Output the (x, y) coordinate of the center of the cell containing the given text.  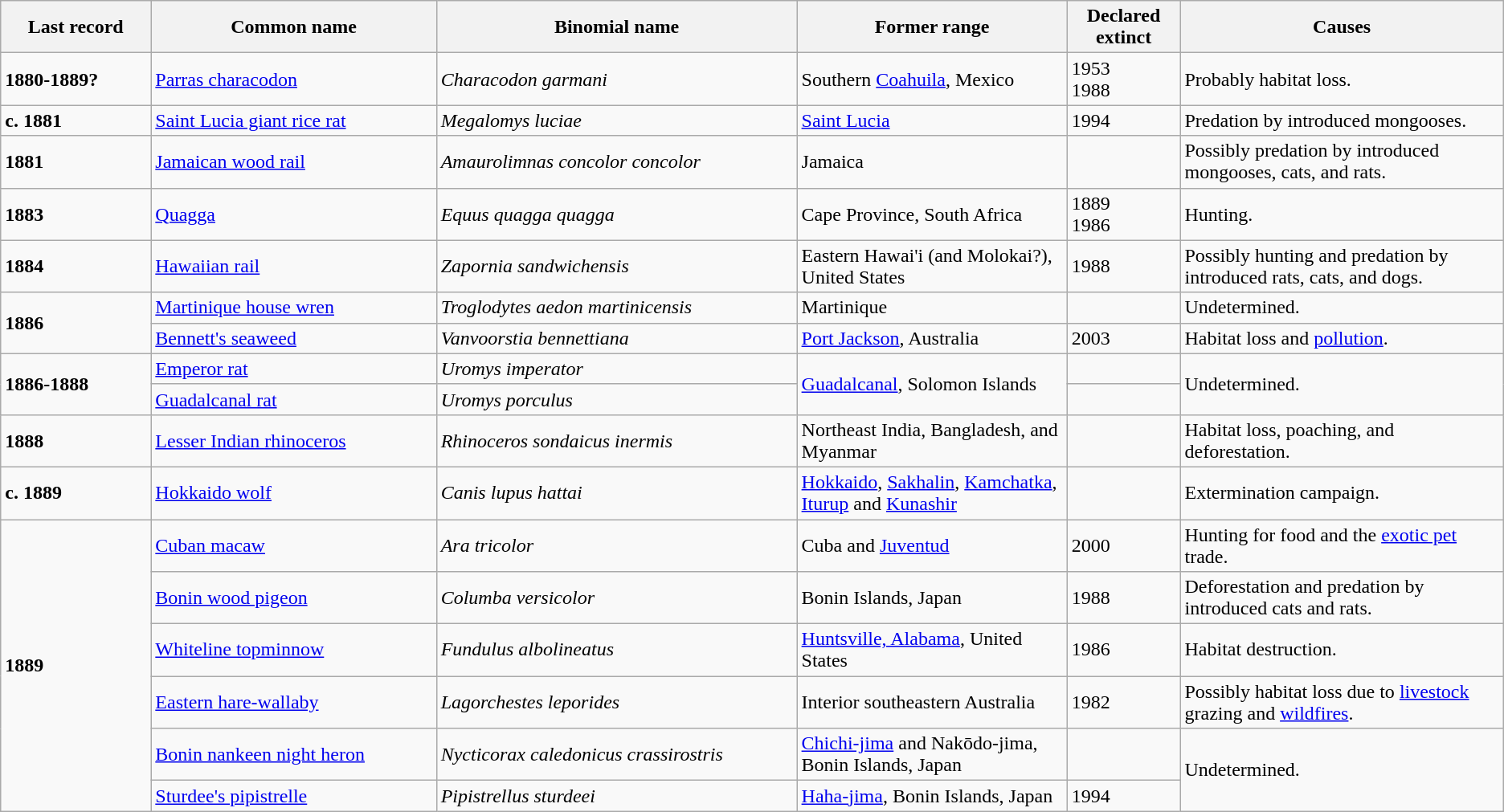
1986 (1123, 651)
Troglodytes aedon martinicensis (617, 308)
1886 (76, 323)
Causes (1342, 27)
18891986 (1123, 214)
Haha-jima, Bonin Islands, Japan (932, 796)
2000 (1123, 545)
Characodon garmani (617, 79)
Uromys imperator (617, 369)
Possibly predation by introduced mongooses, cats, and rats. (1342, 162)
Hokkaido, Sakhalin, Kamchatka, Iturup and Kunashir (932, 493)
1888 (76, 440)
Probably habitat loss. (1342, 79)
Bonin wood pigeon (294, 598)
Former range (932, 27)
Fundulus albolineatus (617, 651)
Equus quagga quagga (617, 214)
Martinique (932, 308)
Huntsville, Alabama, United States (932, 651)
Interior southeastern Australia (932, 702)
Martinique house wren (294, 308)
Nycticorax caledonicus crassirostris (617, 755)
Parras characodon (294, 79)
Hawaiian rail (294, 267)
Sturdee's pipistrelle (294, 796)
Emperor rat (294, 369)
Extermination campaign. (1342, 493)
Lesser Indian rhinoceros (294, 440)
c. 1889 (76, 493)
Canis lupus hattai (617, 493)
Cape Province, South Africa (932, 214)
Vanvoorstia bennettiana (617, 338)
Cuba and Juventud (932, 545)
Saint Lucia (932, 120)
1881 (76, 162)
Binomial name (617, 27)
Megalomys luciae (617, 120)
Eastern Hawai'i (and Molokai?), United States (932, 267)
Ara tricolor (617, 545)
Zapornia sandwichensis (617, 267)
Saint Lucia giant rice rat (294, 120)
Hunting. (1342, 214)
Eastern hare-wallaby (294, 702)
Deforestation and predation by introduced cats and rats. (1342, 598)
Hunting for food and the exotic pet trade. (1342, 545)
1889 (76, 665)
Habitat loss, poaching, and deforestation. (1342, 440)
1982 (1123, 702)
1880-1889? (76, 79)
Northeast India, Bangladesh, and Myanmar (932, 440)
Southern Coahuila, Mexico (932, 79)
Amaurolimnas concolor concolor (617, 162)
Cuban macaw (294, 545)
19531988 (1123, 79)
Last record (76, 27)
Predation by introduced mongooses. (1342, 120)
Pipistrellus sturdeei (617, 796)
Hokkaido wolf (294, 493)
Lagorchestes leporides (617, 702)
Habitat loss and pollution. (1342, 338)
Bonin Islands, Japan (932, 598)
Habitat destruction. (1342, 651)
Guadalcanal rat (294, 399)
Chichi-jima and Nakōdo-jima, Bonin Islands, Japan (932, 755)
Rhinoceros sondaicus inermis (617, 440)
Columba versicolor (617, 598)
Bennett's seaweed (294, 338)
1883 (76, 214)
2003 (1123, 338)
c. 1881 (76, 120)
Uromys porculus (617, 399)
Jamaican wood rail (294, 162)
1886-1888 (76, 384)
Whiteline topminnow (294, 651)
Port Jackson, Australia (932, 338)
Jamaica (932, 162)
1884 (76, 267)
Possibly habitat loss due to livestock grazing and wildfires. (1342, 702)
Bonin nankeen night heron (294, 755)
Quagga (294, 214)
Guadalcanal, Solomon Islands (932, 384)
Possibly hunting and predation by introduced rats, cats, and dogs. (1342, 267)
Declared extinct (1123, 27)
Common name (294, 27)
